Identify which cell holds the provided text, then report its [x, y] central coordinate. 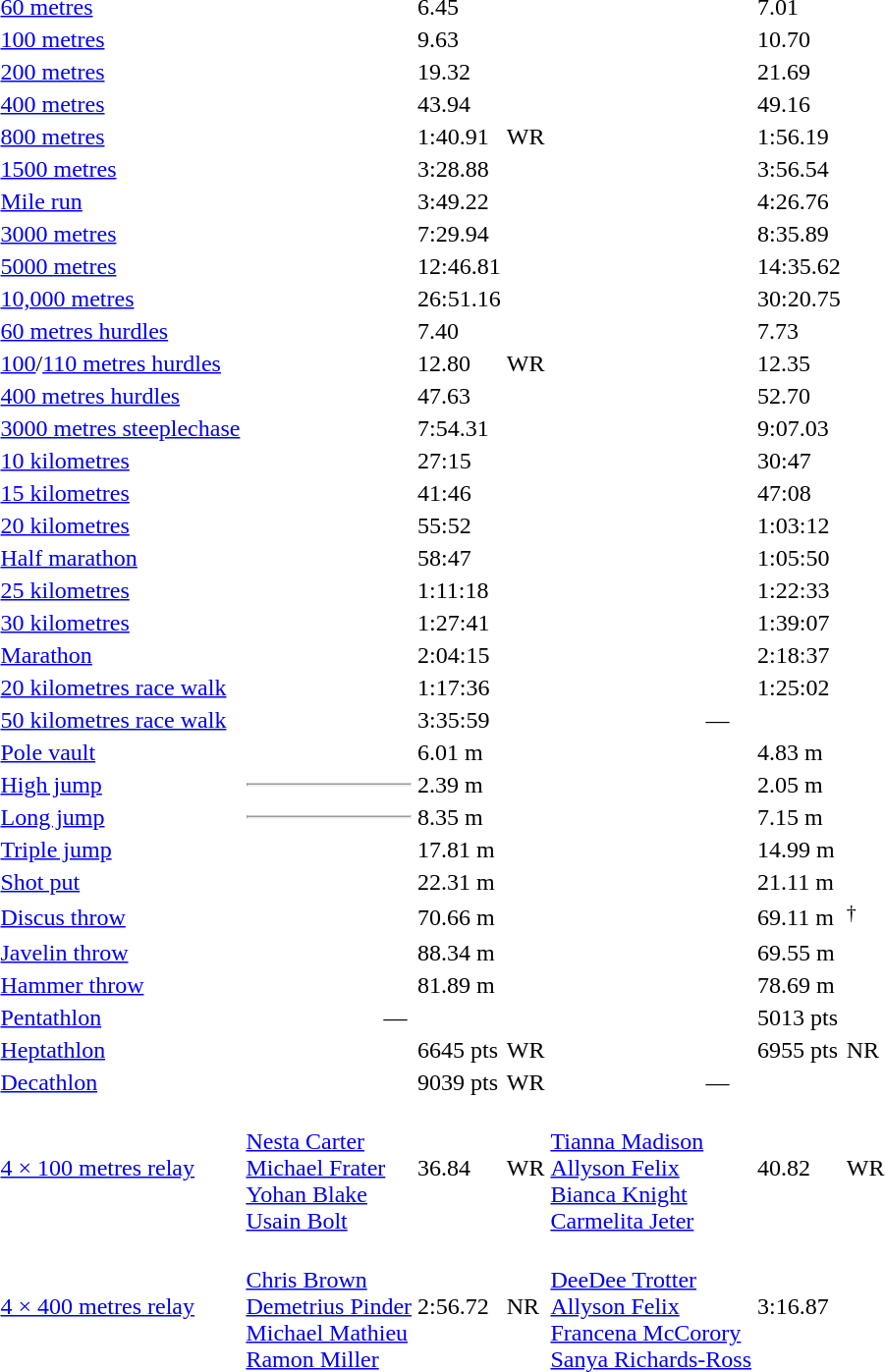
22.31 m [460, 882]
70.66 m [460, 917]
4.83 m [800, 752]
40.82 [800, 1168]
52.70 [800, 396]
81.89 m [460, 985]
3:56.54 [800, 169]
Nesta CarterMichael FraterYohan BlakeUsain Bolt [329, 1168]
8.35 m [460, 817]
30:47 [800, 461]
26:51.16 [460, 299]
7.40 [460, 331]
21.69 [800, 72]
1:17:36 [460, 687]
47.63 [460, 396]
14:35.62 [800, 266]
78.69 m [800, 985]
9039 pts [460, 1082]
1:27:41 [460, 623]
19.32 [460, 72]
43.94 [460, 104]
2.39 m [460, 785]
7:54.31 [460, 428]
1:40.91 [460, 137]
3:49.22 [460, 201]
88.34 m [460, 953]
1:25:02 [800, 687]
9:07.03 [800, 428]
69.11 m [800, 917]
1:11:18 [460, 590]
1:39:07 [800, 623]
69.55 m [800, 953]
7.15 m [800, 817]
7:29.94 [460, 234]
1:56.19 [800, 137]
4:26.76 [800, 201]
58:47 [460, 558]
9.63 [460, 39]
41:46 [460, 493]
5013 pts [800, 1017]
6645 pts [460, 1050]
17.81 m [460, 850]
12:46.81 [460, 266]
2.05 m [800, 785]
49.16 [800, 104]
2:18:37 [800, 655]
12.35 [800, 363]
6955 pts [800, 1050]
27:15 [460, 461]
7.73 [800, 331]
2:04:15 [460, 655]
12.80 [460, 363]
Tianna MadisonAllyson FelixBianca KnightCarmelita Jeter [651, 1168]
21.11 m [800, 882]
10.70 [800, 39]
3:28.88 [460, 169]
47:08 [800, 493]
55:52 [460, 525]
— [395, 1017]
1:22:33 [800, 590]
8:35.89 [800, 234]
30:20.75 [800, 299]
14.99 m [800, 850]
36.84 [460, 1168]
6.01 m [460, 752]
1:03:12 [800, 525]
1:05:50 [800, 558]
3:35:59 [460, 720]
